Output the (X, Y) coordinate of the center of the cell containing the given text.  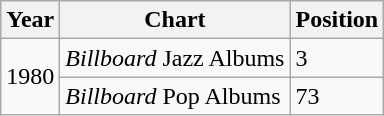
Billboard Jazz Albums (175, 58)
1980 (30, 77)
Position (337, 20)
Year (30, 20)
Chart (175, 20)
Billboard Pop Albums (175, 96)
73 (337, 96)
3 (337, 58)
